Scan for the cell matching the given text and deliver its [X, Y] coordinate at center. 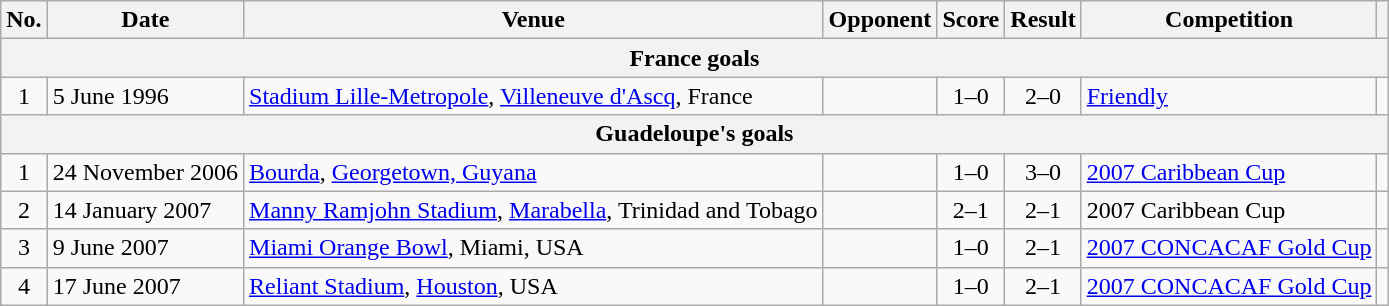
No. [24, 20]
3 [24, 248]
Guadeloupe's goals [694, 134]
Venue [534, 20]
Friendly [1229, 96]
Bourda, Georgetown, Guyana [534, 172]
Stadium Lille-Metropole, Villeneuve d'Ascq, France [534, 96]
Opponent [880, 20]
Date [145, 20]
24 November 2006 [145, 172]
Competition [1229, 20]
Miami Orange Bowl, Miami, USA [534, 248]
3–0 [1043, 172]
9 June 2007 [145, 248]
Manny Ramjohn Stadium, Marabella, Trinidad and Tobago [534, 210]
4 [24, 286]
5 June 1996 [145, 96]
Score [971, 20]
2 [24, 210]
France goals [694, 58]
2–0 [1043, 96]
14 January 2007 [145, 210]
Result [1043, 20]
Reliant Stadium, Houston, USA [534, 286]
17 June 2007 [145, 286]
